Locate the cell with the specified text and output its (x, y) center coordinate. 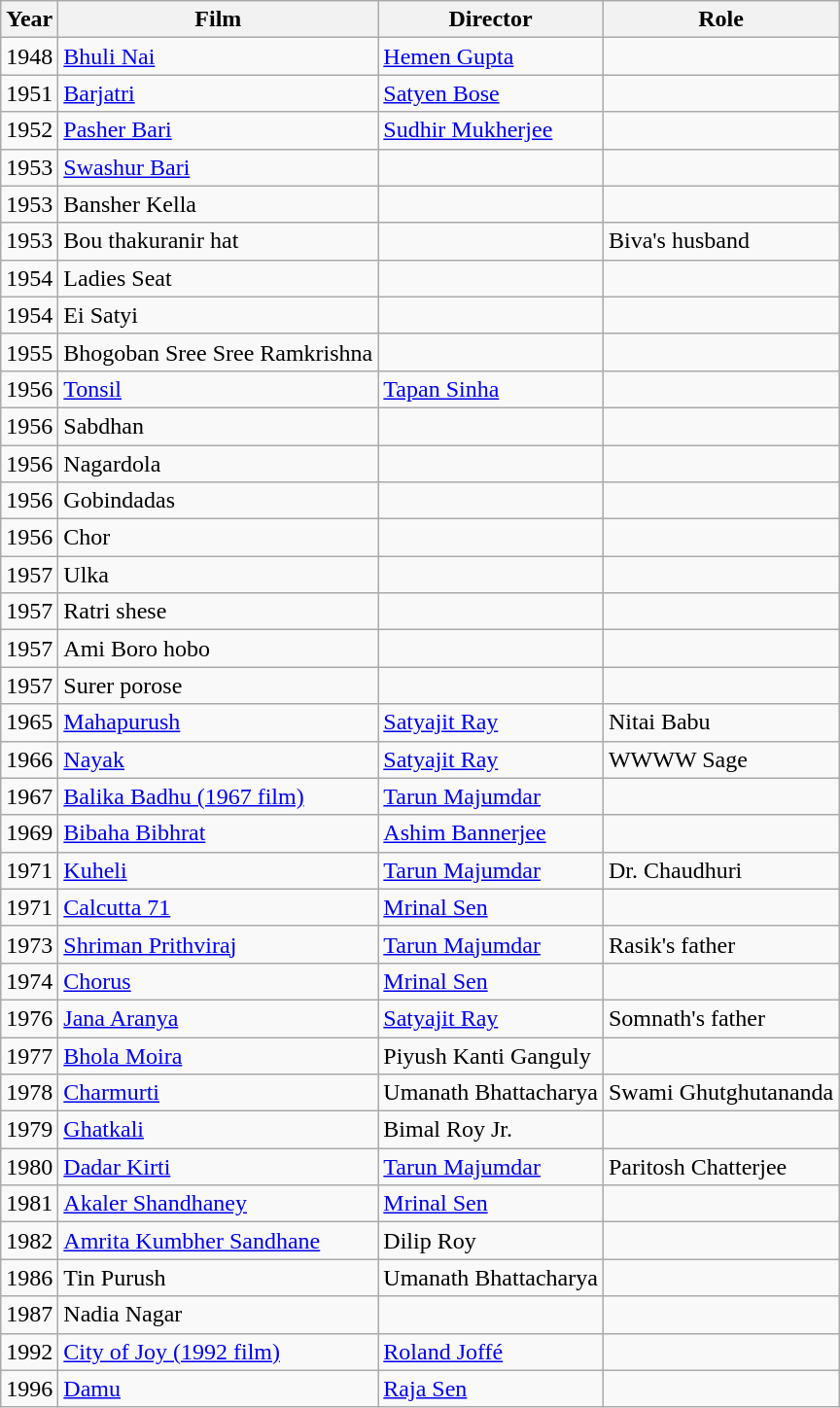
1952 (29, 130)
Jana Aranya (218, 1018)
1948 (29, 56)
Calcutta 71 (218, 907)
1973 (29, 944)
Bhola Moira (218, 1055)
Nitai Babu (720, 722)
Dilip Roy (491, 1241)
Ulka (218, 575)
Tapan Sinha (491, 389)
Director (491, 19)
1982 (29, 1241)
Satyen Bose (491, 93)
Chor (218, 538)
1996 (29, 1389)
1966 (29, 759)
Chorus (218, 981)
Bimal Roy Jr. (491, 1130)
Hemen Gupta (491, 56)
1974 (29, 981)
Mahapurush (218, 722)
Barjatri (218, 93)
Piyush Kanti Ganguly (491, 1055)
1965 (29, 722)
Gobindadas (218, 501)
1951 (29, 93)
Ei Satyi (218, 315)
Ami Boro hobo (218, 649)
1992 (29, 1352)
Dadar Kirti (218, 1167)
1969 (29, 833)
Bhuli Nai (218, 56)
Raja Sen (491, 1389)
WWWW Sage (720, 759)
Tin Purush (218, 1278)
Ladies Seat (218, 278)
Surer porose (218, 686)
Rasik's father (720, 944)
Dr. Chaudhuri (720, 870)
Ghatkali (218, 1130)
Bhogoban Sree Sree Ramkrishna (218, 352)
Amrita Kumbher Sandhane (218, 1241)
1967 (29, 796)
Tonsil (218, 389)
Bou thakuranir hat (218, 241)
Somnath's father (720, 1018)
Akaler Shandhaney (218, 1204)
Bansher Kella (218, 204)
1987 (29, 1315)
Balika Badhu (1967 film) (218, 796)
1976 (29, 1018)
Kuheli (218, 870)
1955 (29, 352)
Roland Joffé (491, 1352)
Nayak (218, 759)
Biva's husband (720, 241)
Film (218, 19)
Nagardola (218, 464)
Charmurti (218, 1093)
Ashim Bannerjee (491, 833)
Swashur Bari (218, 167)
Swami Ghutghutananda (720, 1093)
Nadia Nagar (218, 1315)
Year (29, 19)
Shriman Prithviraj (218, 944)
Pasher Bari (218, 130)
1977 (29, 1055)
1986 (29, 1278)
Ratri shese (218, 612)
1980 (29, 1167)
Sudhir Mukherjee (491, 130)
1981 (29, 1204)
Sabdhan (218, 426)
Role (720, 19)
Damu (218, 1389)
1978 (29, 1093)
City of Joy (1992 film) (218, 1352)
Paritosh Chatterjee (720, 1167)
Bibaha Bibhrat (218, 833)
1979 (29, 1130)
